Determine the [X, Y] coordinate at the center of the cell enclosing the given text.  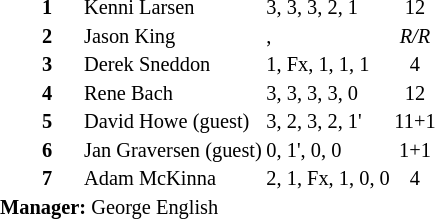
2 [60, 36]
, [328, 36]
Jan Graversen (guest) [172, 150]
3, 2, 3, 2, 1' [328, 122]
4 [60, 94]
3 [60, 66]
David Howe (guest) [172, 122]
Rene Bach [172, 94]
3, 3, 3, 3, 0 [328, 94]
Adam McKinna [172, 180]
Jason King [172, 36]
6 [60, 150]
1, Fx, 1, 1, 1 [328, 66]
7 [60, 180]
2, 1, Fx, 1, 0, 0 [328, 180]
Derek Sneddon [172, 66]
5 [60, 122]
0, 1', 0, 0 [328, 150]
